Detect which cell encompasses the target text, then output its [X, Y] center coordinate. 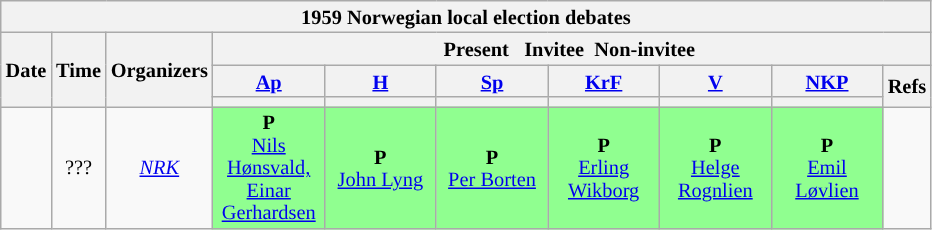
Present Invitee Non-invitee [572, 48]
PEmil Løvlien [827, 167]
KrF [604, 81]
Refs [907, 86]
Time [78, 69]
PErling Wikborg [604, 167]
H [381, 81]
Date [26, 69]
Ap [269, 81]
Sp [492, 81]
PHelge Rognlien [715, 167]
NRK [160, 167]
NKP [827, 81]
PPer Borten [492, 167]
1959 Norwegian local election debates [466, 16]
V [715, 81]
PJohn Lyng [381, 167]
PNils Hønsvald, Einar Gerhardsen [269, 167]
??? [78, 167]
Organizers [160, 69]
